Extract the (x, y) coordinate from the center of the cell holding the provided text.  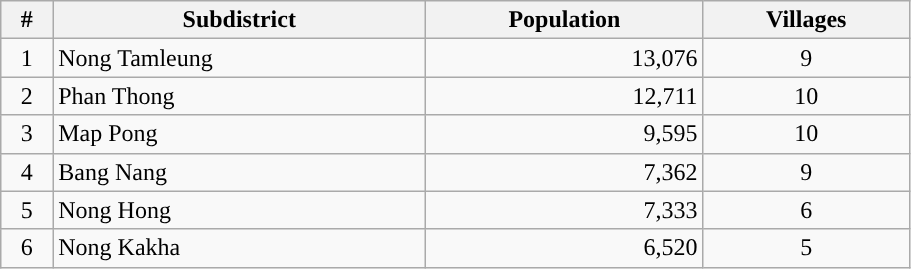
Subdistrict (240, 20)
9,595 (564, 134)
13,076 (564, 58)
Nong Hong (240, 210)
Population (564, 20)
7,333 (564, 210)
7,362 (564, 172)
12,711 (564, 96)
1 (27, 58)
Map Pong (240, 134)
# (27, 20)
Villages (806, 20)
Nong Kakha (240, 248)
3 (27, 134)
Nong Tamleung (240, 58)
6,520 (564, 248)
Phan Thong (240, 96)
4 (27, 172)
2 (27, 96)
Bang Nang (240, 172)
